Capture the cell that displays the provided text and extract its (x, y) central coordinate. 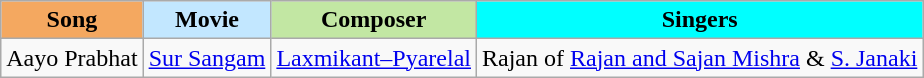
Laxmikant–Pyarelal (374, 58)
Composer (374, 20)
Sur Sangam (207, 58)
Song (72, 20)
Singers (700, 20)
Rajan of Rajan and Sajan Mishra & S. Janaki (700, 58)
Movie (207, 20)
Aayo Prabhat (72, 58)
